Capture the cell that displays the provided text and extract its [X, Y] central coordinate. 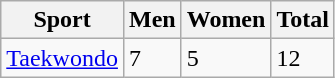
Sport [62, 20]
Women [226, 20]
Taekwondo [62, 58]
12 [303, 58]
7 [152, 58]
5 [226, 58]
Men [152, 20]
Total [303, 20]
